Output the (X, Y) coordinate of the center of the cell containing the given text.  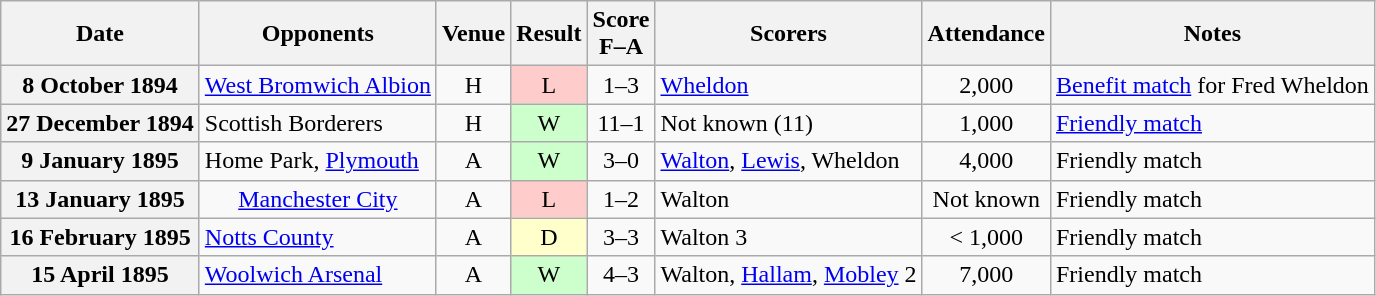
1,000 (986, 123)
2,000 (986, 85)
Walton, Hallam, Mobley 2 (788, 275)
Attendance (986, 34)
Walton, Lewis, Wheldon (788, 161)
Result (549, 34)
9 January 1895 (100, 161)
Not known (986, 199)
15 April 1895 (100, 275)
4–3 (621, 275)
1–2 (621, 199)
Scorers (788, 34)
West Bromwich Albion (318, 85)
Date (100, 34)
11–1 (621, 123)
Manchester City (318, 199)
Home Park, Plymouth (318, 161)
27 December 1894 (100, 123)
< 1,000 (986, 237)
3–0 (621, 161)
3–3 (621, 237)
Walton 3 (788, 237)
13 January 1895 (100, 199)
Venue (473, 34)
8 October 1894 (100, 85)
Scottish Borderers (318, 123)
Wheldon (788, 85)
Walton (788, 199)
Benefit match for Fred Wheldon (1212, 85)
Opponents (318, 34)
1–3 (621, 85)
Notes (1212, 34)
16 February 1895 (100, 237)
ScoreF–A (621, 34)
4,000 (986, 161)
7,000 (986, 275)
Notts County (318, 237)
D (549, 237)
Woolwich Arsenal (318, 275)
Not known (11) (788, 123)
